Search for the cell housing the specified text and yield its [x, y] center coordinate. 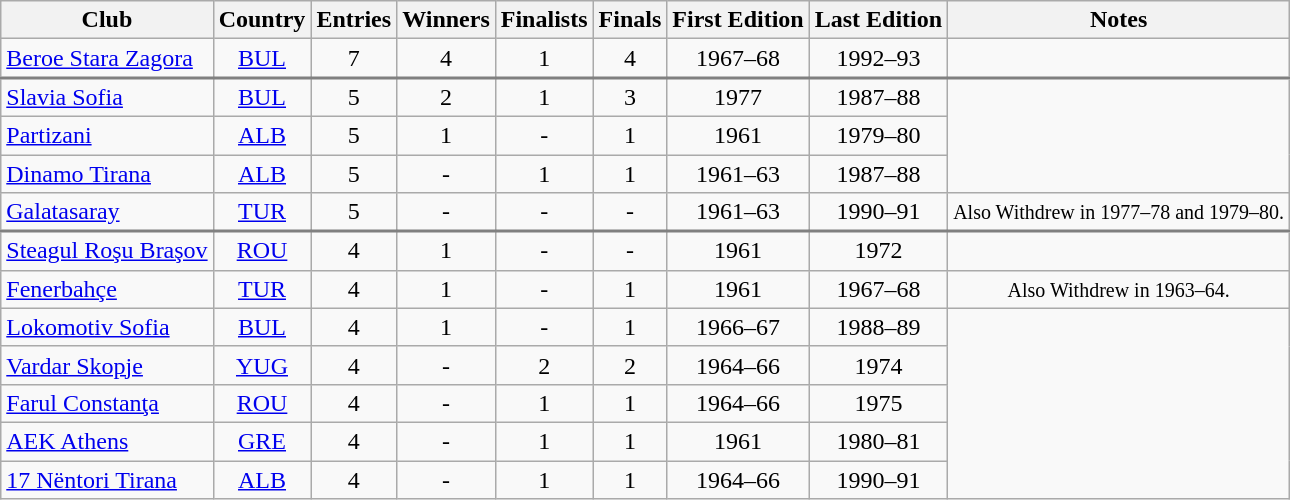
17 Nëntori Tirana [107, 479]
3 [630, 98]
1980–81 [878, 441]
YUG [262, 365]
Slavia Sofia [107, 98]
Winners [446, 20]
Last Edition [878, 20]
First Edition [738, 20]
1988–89 [878, 327]
Finals [630, 20]
Partizani [107, 135]
Galatasaray [107, 212]
1972 [878, 250]
1977 [738, 98]
Also Withdrew in 1963–64. [1119, 289]
1992–93 [878, 58]
Finalists [544, 20]
Also Withdrew in 1977–78 and 1979–80. [1119, 212]
Country [262, 20]
Steagul Roşu Braşov [107, 250]
1979–80 [878, 135]
Farul Constanţa [107, 403]
7 [354, 58]
AEK Athens [107, 441]
Entries [354, 20]
1974 [878, 365]
Club [107, 20]
Notes [1119, 20]
Lokomotiv Sofia [107, 327]
Vardar Skopje [107, 365]
1966–67 [738, 327]
Fenerbahçe [107, 289]
Beroe Stara Zagora [107, 58]
1975 [878, 403]
GRE [262, 441]
Dinamo Tirana [107, 173]
